Pinpoint the cell where the given text exists, returning its (X, Y) midpoint coordinate. 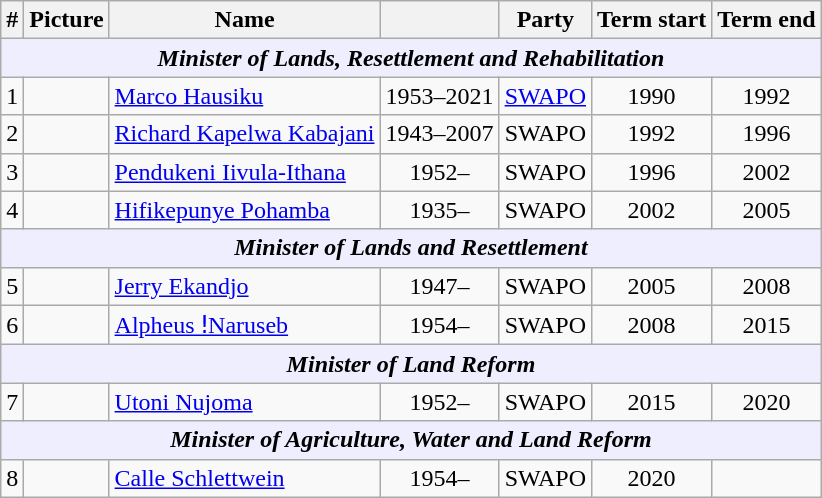
Utoni Nujoma (244, 402)
3 (12, 172)
Minister of Lands, Resettlement and Rehabilitation (411, 58)
Pendukeni Iivula-Ithana (244, 172)
7 (12, 402)
Minister of Lands and Resettlement (411, 248)
Picture (66, 20)
Party (545, 20)
Richard Kapelwa Kabajani (244, 134)
4 (12, 210)
Alpheus ǃNaruseb (244, 325)
1943–2007 (440, 134)
Marco Hausiku (244, 96)
8 (12, 478)
Name (244, 20)
Term end (767, 20)
5 (12, 286)
Minister of Land Reform (411, 364)
1947– (440, 286)
Calle Schlettwein (244, 478)
Jerry Ekandjo (244, 286)
Hifikepunye Pohamba (244, 210)
1990 (652, 96)
2 (12, 134)
Term start (652, 20)
6 (12, 325)
1935– (440, 210)
Minister of Agriculture, Water and Land Reform (411, 440)
1953–2021 (440, 96)
1 (12, 96)
# (12, 20)
